Return the (X, Y) coordinate for the center point of the cell that contains the specified text.  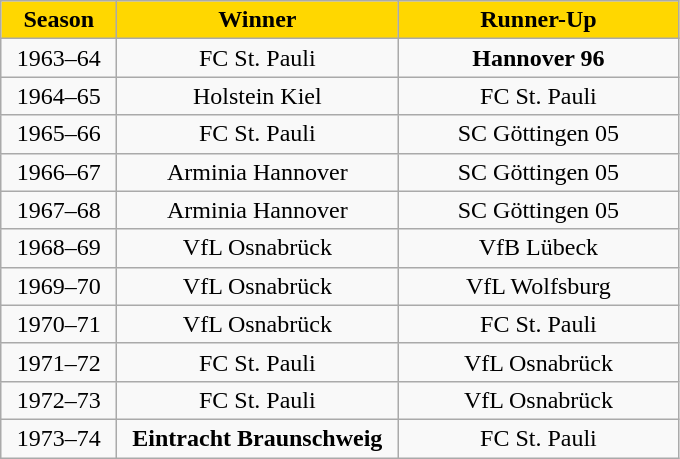
Eintracht Braunschweig (258, 438)
1963–64 (59, 58)
1966–67 (59, 172)
VfB Lübeck (538, 248)
1972–73 (59, 400)
1965–66 (59, 134)
1964–65 (59, 96)
Holstein Kiel (258, 96)
1970–71 (59, 324)
Winner (258, 20)
1967–68 (59, 210)
1971–72 (59, 362)
1968–69 (59, 248)
Runner-Up (538, 20)
Hannover 96 (538, 58)
1973–74 (59, 438)
VfL Wolfsburg (538, 286)
1969–70 (59, 286)
Season (59, 20)
